Extract the [X, Y] coordinate from the center of the cell holding the provided text.  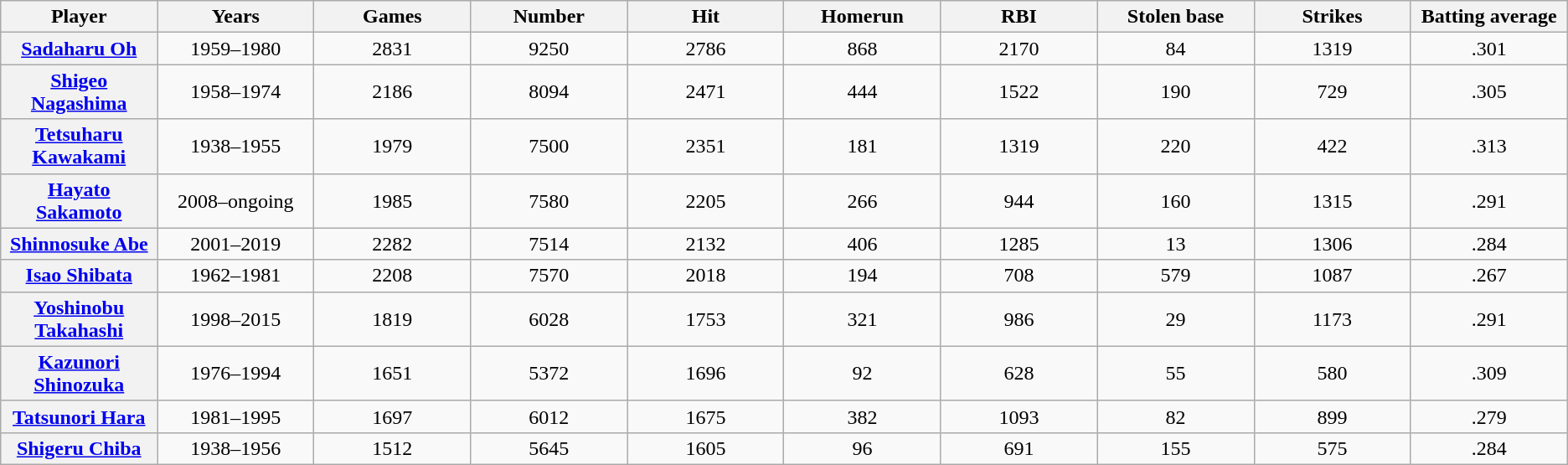
.313 [1489, 146]
Tatsunori Hara [79, 416]
7500 [549, 146]
2170 [1019, 49]
160 [1176, 201]
Batting average [1489, 17]
580 [1332, 374]
579 [1176, 276]
.279 [1489, 416]
2205 [705, 201]
Stolen base [1176, 17]
Hit [705, 17]
Shigeo Nagashima [79, 92]
9250 [549, 49]
Games [392, 17]
7570 [549, 276]
Tetsuharu Kawakami [79, 146]
691 [1019, 448]
2132 [705, 244]
RBI [1019, 17]
1087 [1332, 276]
2001–2019 [236, 244]
1985 [392, 201]
321 [863, 318]
444 [863, 92]
575 [1332, 448]
7514 [549, 244]
944 [1019, 201]
13 [1176, 244]
2186 [392, 92]
1697 [392, 416]
1979 [392, 146]
422 [1332, 146]
Player [79, 17]
Hayato Sakamoto [79, 201]
1651 [392, 374]
1512 [392, 448]
155 [1176, 448]
986 [1019, 318]
Number [549, 17]
1522 [1019, 92]
181 [863, 146]
8094 [549, 92]
.267 [1489, 276]
382 [863, 416]
5645 [549, 448]
1962–1981 [236, 276]
1976–1994 [236, 374]
1938–1955 [236, 146]
82 [1176, 416]
406 [863, 244]
708 [1019, 276]
1981–1995 [236, 416]
Kazunori Shinozuka [79, 374]
84 [1176, 49]
729 [1332, 92]
Years [236, 17]
1173 [1332, 318]
1675 [705, 416]
7580 [549, 201]
1753 [705, 318]
Strikes [1332, 17]
5372 [549, 374]
2282 [392, 244]
1998–2015 [236, 318]
899 [1332, 416]
2018 [705, 276]
2831 [392, 49]
2351 [705, 146]
.301 [1489, 49]
1315 [1332, 201]
Shinnosuke Abe [79, 244]
6012 [549, 416]
1696 [705, 374]
Isao Shibata [79, 276]
96 [863, 448]
1285 [1019, 244]
1958–1974 [236, 92]
.309 [1489, 374]
Homerun [863, 17]
194 [863, 276]
868 [863, 49]
1959–1980 [236, 49]
220 [1176, 146]
6028 [549, 318]
1819 [392, 318]
29 [1176, 318]
1605 [705, 448]
1093 [1019, 416]
Sadaharu Oh [79, 49]
Yoshinobu Takahashi [79, 318]
Shigeru Chiba [79, 448]
2008–ongoing [236, 201]
266 [863, 201]
55 [1176, 374]
.305 [1489, 92]
2786 [705, 49]
2208 [392, 276]
1938–1956 [236, 448]
628 [1019, 374]
2471 [705, 92]
92 [863, 374]
1306 [1332, 244]
190 [1176, 92]
